Identify which cell holds the provided text, then report its [X, Y] central coordinate. 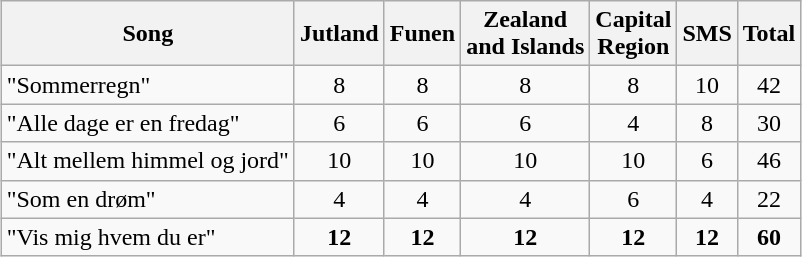
"Som en drøm" [148, 199]
Zealandand Islands [526, 34]
"Alt mellem himmel og jord" [148, 161]
Funen [422, 34]
"Sommerregn" [148, 85]
30 [769, 123]
42 [769, 85]
Jutland [339, 34]
SMS [707, 34]
60 [769, 237]
"Vis mig hvem du er" [148, 237]
"Alle dage er en fredag" [148, 123]
22 [769, 199]
Song [148, 34]
Total [769, 34]
CapitalRegion [634, 34]
46 [769, 161]
